Detect which cell encompasses the target text, then output its [x, y] center coordinate. 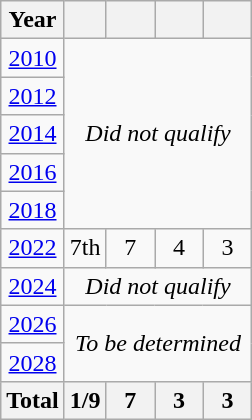
7th [85, 248]
2010 [33, 58]
2012 [33, 96]
2026 [33, 324]
Total [33, 400]
2018 [33, 210]
2014 [33, 134]
2028 [33, 362]
2024 [33, 286]
4 [180, 248]
Year [33, 20]
1/9 [85, 400]
To be determined [158, 343]
2022 [33, 248]
2016 [33, 172]
